Pinpoint the cell where the given text exists, returning its [X, Y] midpoint coordinate. 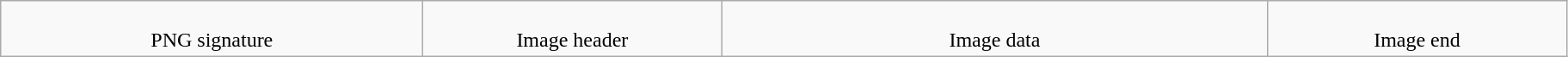
Image header [573, 29]
Image end [1417, 29]
PNG signature [212, 29]
Image data [994, 29]
